Extract the [x, y] coordinate from the center of the cell holding the provided text.  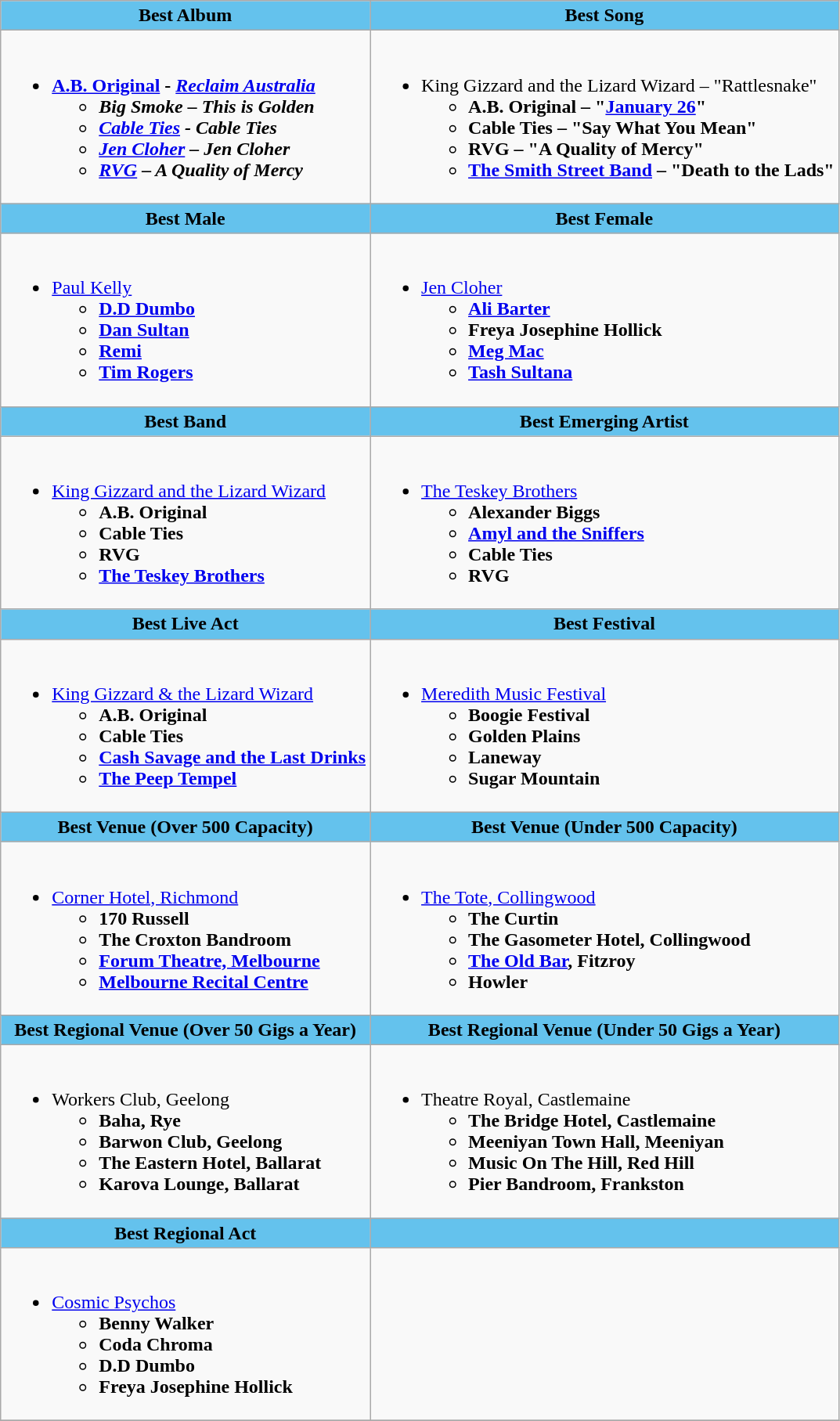
Best Festival [604, 624]
Theatre Royal, CastlemaineThe Bridge Hotel, CastlemaineMeeniyan Town Hall, MeeniyanMusic On The Hill, Red HillPier Bandroom, Frankston [604, 1131]
Best Regional Venue (Under 50 Gigs a Year) [604, 1030]
Best Venue (Under 500 Capacity) [604, 827]
Workers Club, GeelongBaha, RyeBarwon Club, GeelongThe Eastern Hotel, BallaratKarova Lounge, Ballarat [186, 1131]
Best Venue (Over 500 Capacity) [186, 827]
Best Live Act [186, 624]
King Gizzard and the Lizard WizardA.B. OriginalCable TiesRVGThe Teskey Brothers [186, 523]
Best Regional Act [186, 1233]
Cosmic PsychosBenny WalkerCoda ChromaD.D DumboFreya Josephine Hollick [186, 1334]
Best Female [604, 218]
Best Male [186, 218]
Paul KellyD.D DumboDan SultanRemiTim Rogers [186, 319]
Jen CloherAli BarterFreya Josephine HollickMeg MacTash Sultana [604, 319]
Best Emerging Artist [604, 421]
Best Album [186, 16]
King Gizzard & the Lizard WizardA.B. OriginalCable TiesCash Savage and the Last DrinksThe Peep Tempel [186, 725]
Best Band [186, 421]
Meredith Music FestivalBoogie FestivalGolden PlainsLanewaySugar Mountain [604, 725]
Best Song [604, 16]
Best Regional Venue (Over 50 Gigs a Year) [186, 1030]
The Teskey BrothersAlexander BiggsAmyl and the SniffersCable TiesRVG [604, 523]
A.B. Original - Reclaim AustraliaBig Smoke – This is GoldenCable Ties - Cable TiesJen Cloher – Jen CloherRVG – A Quality of Mercy [186, 117]
The Tote, CollingwoodThe CurtinThe Gasometer Hotel, CollingwoodThe Old Bar, FitzroyHowler [604, 929]
Corner Hotel, Richmond170 RussellThe Croxton BandroomForum Theatre, MelbourneMelbourne Recital Centre [186, 929]
